Identify which cell holds the provided text, then report its [x, y] central coordinate. 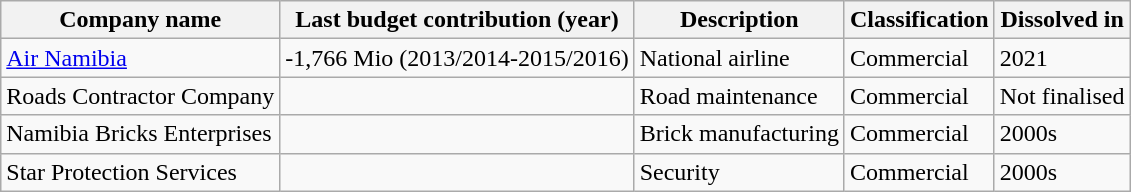
Air Namibia [140, 58]
Road maintenance [739, 96]
Dissolved in [1062, 20]
2021 [1062, 58]
Roads Contractor Company [140, 96]
Classification [919, 20]
Star Protection Services [140, 172]
Security [739, 172]
Not finalised [1062, 96]
Brick manufacturing [739, 134]
Namibia Bricks Enterprises [140, 134]
-1,766 Mio (2013/2014-2015/2016) [457, 58]
Description [739, 20]
National airline [739, 58]
Last budget contribution (year) [457, 20]
Company name [140, 20]
